Locate the cell with the specified text and output its (X, Y) center coordinate. 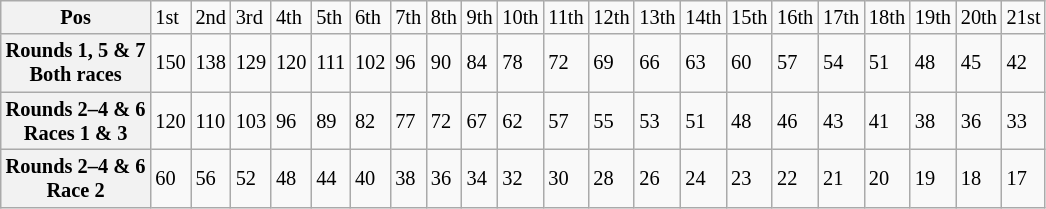
63 (703, 63)
19 (933, 178)
55 (612, 121)
3rd (251, 17)
40 (370, 178)
28 (612, 178)
34 (480, 178)
17th (841, 17)
30 (566, 178)
Rounds 1, 5 & 7Both races (76, 63)
129 (251, 63)
32 (520, 178)
20th (979, 17)
53 (657, 121)
Pos (76, 17)
15th (749, 17)
45 (979, 63)
21st (1024, 17)
12th (612, 17)
19th (933, 17)
111 (330, 63)
42 (1024, 63)
7th (408, 17)
54 (841, 63)
21 (841, 178)
6th (370, 17)
69 (612, 63)
66 (657, 63)
90 (444, 63)
1st (170, 17)
22 (795, 178)
18 (979, 178)
62 (520, 121)
78 (520, 63)
16th (795, 17)
84 (480, 63)
11th (566, 17)
14th (703, 17)
Rounds 2–4 & 6Race 2 (76, 178)
26 (657, 178)
17 (1024, 178)
52 (251, 178)
4th (291, 17)
150 (170, 63)
9th (480, 17)
8th (444, 17)
110 (211, 121)
82 (370, 121)
33 (1024, 121)
102 (370, 63)
103 (251, 121)
20 (887, 178)
18th (887, 17)
Rounds 2–4 & 6Races 1 & 3 (76, 121)
23 (749, 178)
67 (480, 121)
46 (795, 121)
2nd (211, 17)
41 (887, 121)
13th (657, 17)
56 (211, 178)
77 (408, 121)
5th (330, 17)
10th (520, 17)
89 (330, 121)
138 (211, 63)
43 (841, 121)
44 (330, 178)
24 (703, 178)
